Return the [X, Y] coordinate for the center point of the cell that contains the specified text.  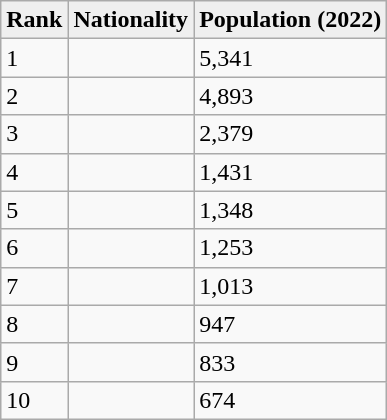
947 [290, 324]
2 [34, 96]
1,253 [290, 248]
4,893 [290, 96]
5,341 [290, 58]
Nationality [131, 20]
1,431 [290, 172]
5 [34, 210]
4 [34, 172]
2,379 [290, 134]
1,013 [290, 286]
3 [34, 134]
Rank [34, 20]
7 [34, 286]
1,348 [290, 210]
9 [34, 362]
Population (2022) [290, 20]
6 [34, 248]
10 [34, 400]
8 [34, 324]
1 [34, 58]
833 [290, 362]
674 [290, 400]
